Provide the (X, Y) coordinate of the cell's center where the given text is located.  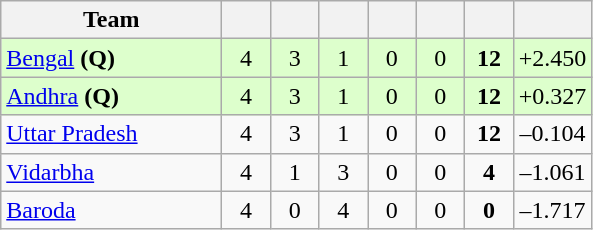
Bengal (Q) (112, 58)
–1.717 (552, 210)
Team (112, 20)
+2.450 (552, 58)
Uttar Pradesh (112, 134)
–1.061 (552, 172)
Vidarbha (112, 172)
+0.327 (552, 96)
Baroda (112, 210)
–0.104 (552, 134)
Andhra (Q) (112, 96)
